For the text-containing cell, return its midpoint in [X, Y] coordinate format. 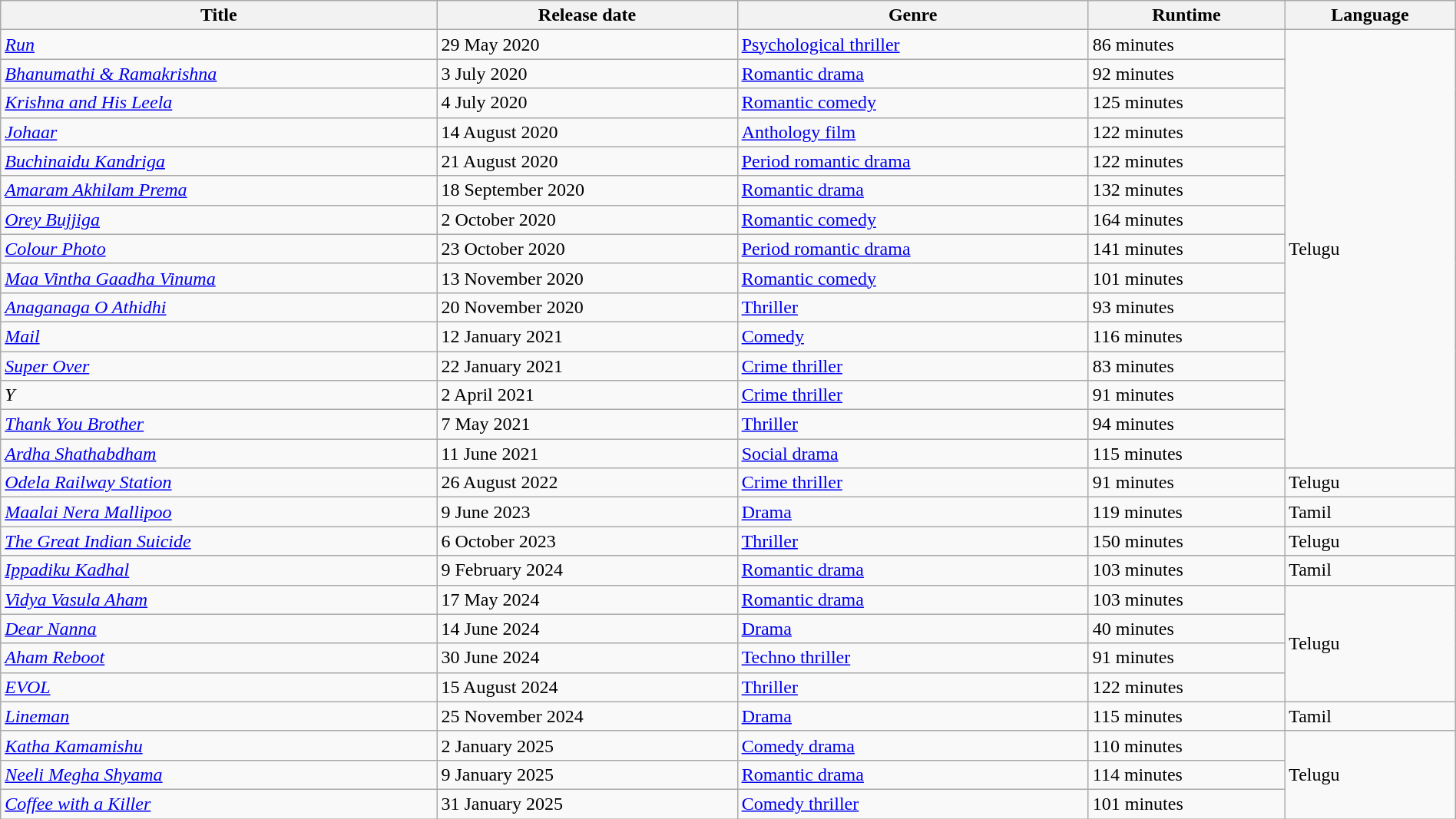
9 January 2025 [587, 774]
13 November 2020 [587, 278]
9 June 2023 [587, 512]
26 August 2022 [587, 483]
2 January 2025 [587, 745]
86 minutes [1186, 45]
Dear Nanna [219, 629]
Amaram Akhilam Prema [219, 190]
31 January 2025 [587, 804]
Y [219, 395]
Title [219, 15]
22 January 2021 [587, 366]
11 June 2021 [587, 454]
92 minutes [1186, 74]
Colour Photo [219, 249]
125 minutes [1186, 103]
164 minutes [1186, 220]
Lineman [219, 716]
29 May 2020 [587, 45]
Ardha Shathabdham [219, 454]
4 July 2020 [587, 103]
2 October 2020 [587, 220]
119 minutes [1186, 512]
Comedy [912, 336]
Genre [912, 15]
Orey Bujjiga [219, 220]
The Great Indian Suicide [219, 541]
83 minutes [1186, 366]
30 June 2024 [587, 658]
17 May 2024 [587, 599]
Aham Reboot [219, 658]
Comedy drama [912, 745]
141 minutes [1186, 249]
6 October 2023 [587, 541]
Psychological thriller [912, 45]
114 minutes [1186, 774]
EVOL [219, 687]
Coffee with a Killer [219, 804]
Bhanumathi & Ramakrishna [219, 74]
Anthology film [912, 132]
93 minutes [1186, 307]
40 minutes [1186, 629]
Maa Vintha Gaadha Vinuma [219, 278]
Thank You Brother [219, 424]
Krishna and His Leela [219, 103]
18 September 2020 [587, 190]
3 July 2020 [587, 74]
12 January 2021 [587, 336]
Social drama [912, 454]
110 minutes [1186, 745]
150 minutes [1186, 541]
Ippadiku Kadhal [219, 570]
Language [1370, 15]
Neeli Megha Shyama [219, 774]
Buchinaidu Kandriga [219, 161]
15 August 2024 [587, 687]
Maalai Nera Mallipoo [219, 512]
Mail [219, 336]
Comedy thriller [912, 804]
25 November 2024 [587, 716]
Runtime [1186, 15]
94 minutes [1186, 424]
7 May 2021 [587, 424]
Katha Kamamishu [219, 745]
14 June 2024 [587, 629]
Super Over [219, 366]
Run [219, 45]
Odela Railway Station [219, 483]
116 minutes [1186, 336]
Anaganaga O Athidhi [219, 307]
132 minutes [1186, 190]
Johaar [219, 132]
23 October 2020 [587, 249]
Techno thriller [912, 658]
Vidya Vasula Aham [219, 599]
2 April 2021 [587, 395]
14 August 2020 [587, 132]
Release date [587, 15]
20 November 2020 [587, 307]
9 February 2024 [587, 570]
21 August 2020 [587, 161]
